Output the (X, Y) coordinate of the center of the cell containing the given text.  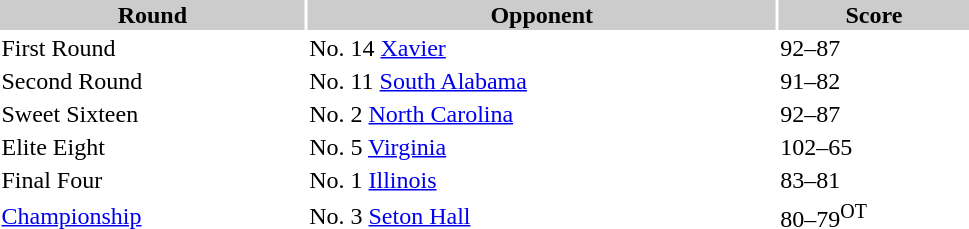
83–81 (874, 180)
No. 14 Xavier (542, 48)
No. 2 North Carolina (542, 114)
Opponent (542, 15)
Round (152, 15)
No. 5 Virginia (542, 147)
Score (874, 15)
First Round (152, 48)
Elite Eight (152, 147)
Sweet Sixteen (152, 114)
No. 1 Illinois (542, 180)
Final Four (152, 180)
Second Round (152, 81)
102–65 (874, 147)
No. 11 South Alabama (542, 81)
91–82 (874, 81)
